Capture the cell that displays the provided text and extract its [X, Y] central coordinate. 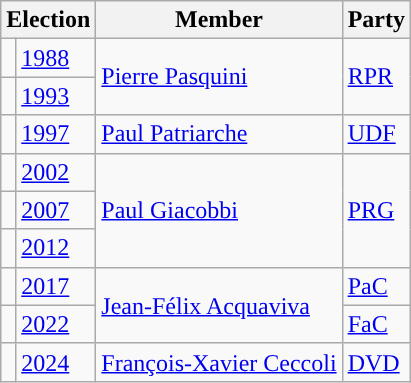
Election [48, 20]
Jean-Félix Acquaviva [219, 305]
1993 [56, 96]
2017 [56, 286]
François-Xavier Ceccoli [219, 362]
Member [219, 20]
2007 [56, 210]
2012 [56, 248]
1997 [56, 134]
PaC [376, 286]
PRG [376, 210]
2002 [56, 172]
Paul Giacobbi [219, 210]
1988 [56, 58]
FaC [376, 324]
Party [376, 20]
2024 [56, 362]
UDF [376, 134]
RPR [376, 77]
Pierre Pasquini [219, 77]
DVD [376, 362]
2022 [56, 324]
Paul Patriarche [219, 134]
